Capture the cell that displays the provided text and extract its (X, Y) central coordinate. 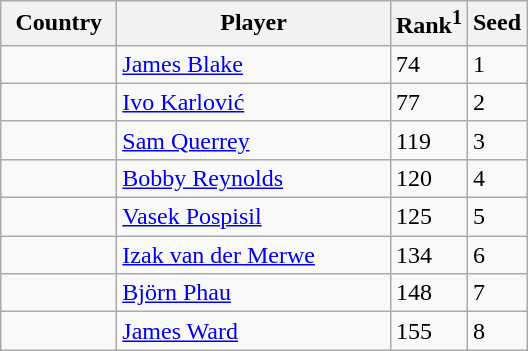
5 (496, 217)
6 (496, 255)
77 (428, 102)
74 (428, 64)
Rank1 (428, 24)
Bobby Reynolds (254, 178)
Sam Querrey (254, 140)
Ivo Karlović (254, 102)
3 (496, 140)
James Ward (254, 331)
Izak van der Merwe (254, 255)
1 (496, 64)
155 (428, 331)
119 (428, 140)
Country (59, 24)
Björn Phau (254, 293)
Seed (496, 24)
8 (496, 331)
Vasek Pospisil (254, 217)
120 (428, 178)
7 (496, 293)
4 (496, 178)
Player (254, 24)
148 (428, 293)
2 (496, 102)
134 (428, 255)
125 (428, 217)
James Blake (254, 64)
